Pinpoint the cell where the given text exists, returning its (X, Y) midpoint coordinate. 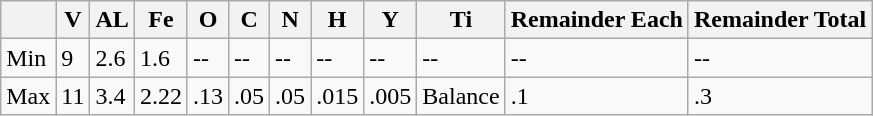
11 (73, 96)
Ti (461, 20)
Max (28, 96)
AL (112, 20)
Remainder Total (780, 20)
Remainder Each (596, 20)
Min (28, 58)
.1 (596, 96)
O (208, 20)
.015 (338, 96)
2.22 (160, 96)
2.6 (112, 58)
.13 (208, 96)
Balance (461, 96)
.3 (780, 96)
Y (390, 20)
1.6 (160, 58)
V (73, 20)
N (290, 20)
H (338, 20)
C (250, 20)
Fe (160, 20)
3.4 (112, 96)
.005 (390, 96)
9 (73, 58)
